Find where the given text appears and provide that cell's center as [x, y] coordinate. 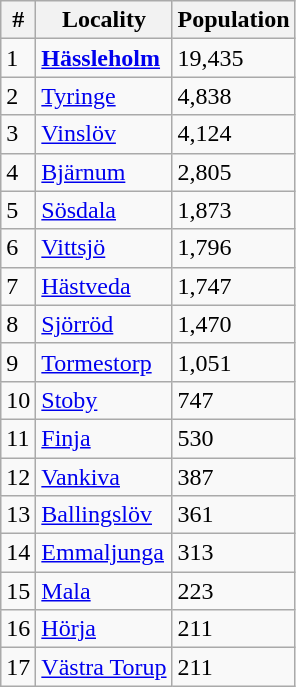
17 [18, 667]
Ballingslöv [104, 515]
Bjärnum [104, 172]
Vinslöv [104, 134]
10 [18, 400]
2,805 [234, 172]
387 [234, 477]
Finja [104, 438]
1,796 [234, 248]
4,838 [234, 96]
11 [18, 438]
2 [18, 96]
Sjörröd [104, 324]
Hässleholm [104, 58]
Locality [104, 20]
19,435 [234, 58]
747 [234, 400]
313 [234, 553]
Hörja [104, 629]
4,124 [234, 134]
530 [234, 438]
12 [18, 477]
1,470 [234, 324]
1,873 [234, 210]
4 [18, 172]
Population [234, 20]
Västra Torup [104, 667]
1 [18, 58]
3 [18, 134]
Hästveda [104, 286]
1,747 [234, 286]
13 [18, 515]
# [18, 20]
Emmaljunga [104, 553]
Sösdala [104, 210]
14 [18, 553]
361 [234, 515]
Stoby [104, 400]
15 [18, 591]
Vankiva [104, 477]
5 [18, 210]
Tyringe [104, 96]
1,051 [234, 362]
9 [18, 362]
16 [18, 629]
8 [18, 324]
Tormestorp [104, 362]
6 [18, 248]
Vittsjö [104, 248]
223 [234, 591]
7 [18, 286]
Mala [104, 591]
